Extract the [x, y] coordinate from the center of the cell holding the provided text.  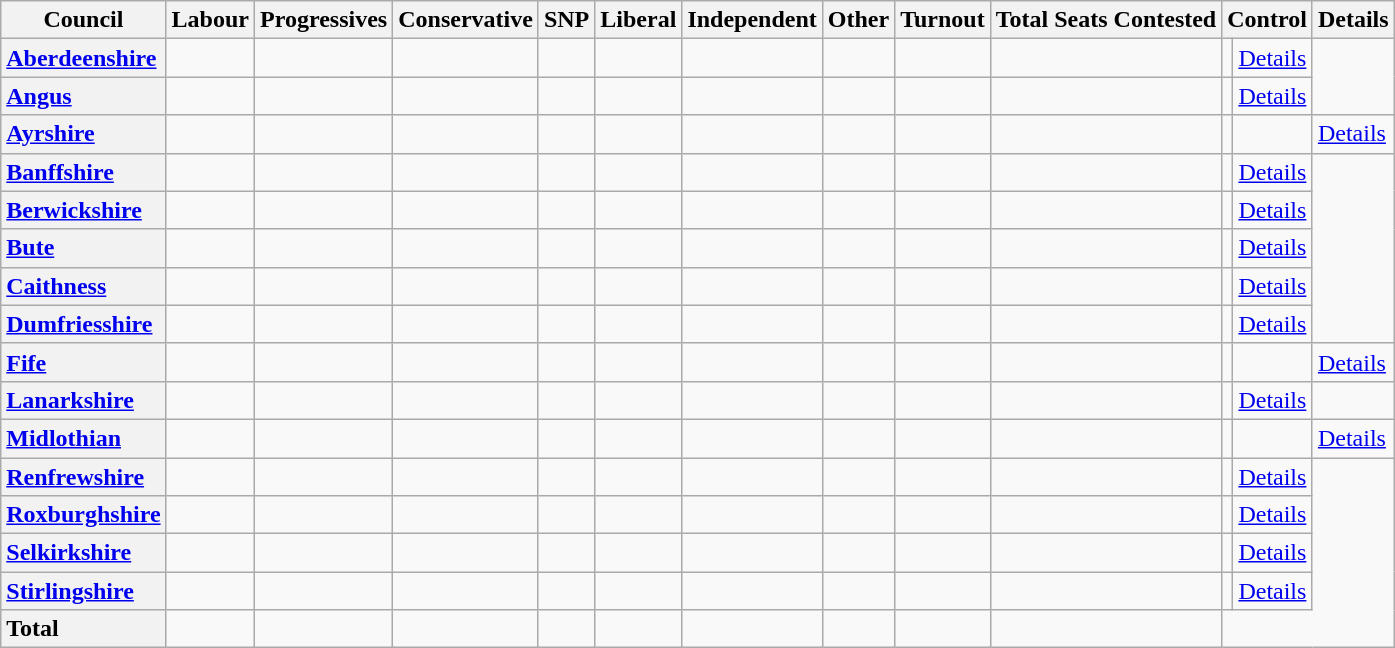
Total Seats Contested [1106, 20]
Lanarkshire [84, 400]
Ayrshire [84, 134]
Berwickshire [84, 210]
Banffshire [84, 172]
Aberdeenshire [84, 58]
Liberal [638, 20]
Control [1268, 20]
Renfrewshire [84, 477]
Labour [210, 20]
Progressives [324, 20]
Angus [84, 96]
Selkirkshire [84, 553]
Council [84, 20]
Turnout [943, 20]
Midlothian [84, 438]
Other [858, 20]
Bute [84, 248]
SNP [566, 20]
Independent [752, 20]
Caithness [84, 286]
Dumfriesshire [84, 324]
Stirlingshire [84, 591]
Fife [84, 362]
Conservative [466, 20]
Total [84, 629]
Roxburghshire [84, 515]
